Identify which cell holds the provided text, then report its (x, y) central coordinate. 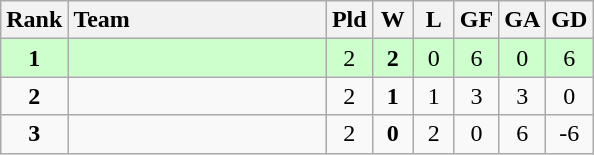
GF (476, 20)
Team (198, 20)
Rank (34, 20)
-6 (570, 134)
W (392, 20)
GD (570, 20)
GA (522, 20)
L (434, 20)
Pld (349, 20)
